Locate the cell with the specified text and output its [x, y] center coordinate. 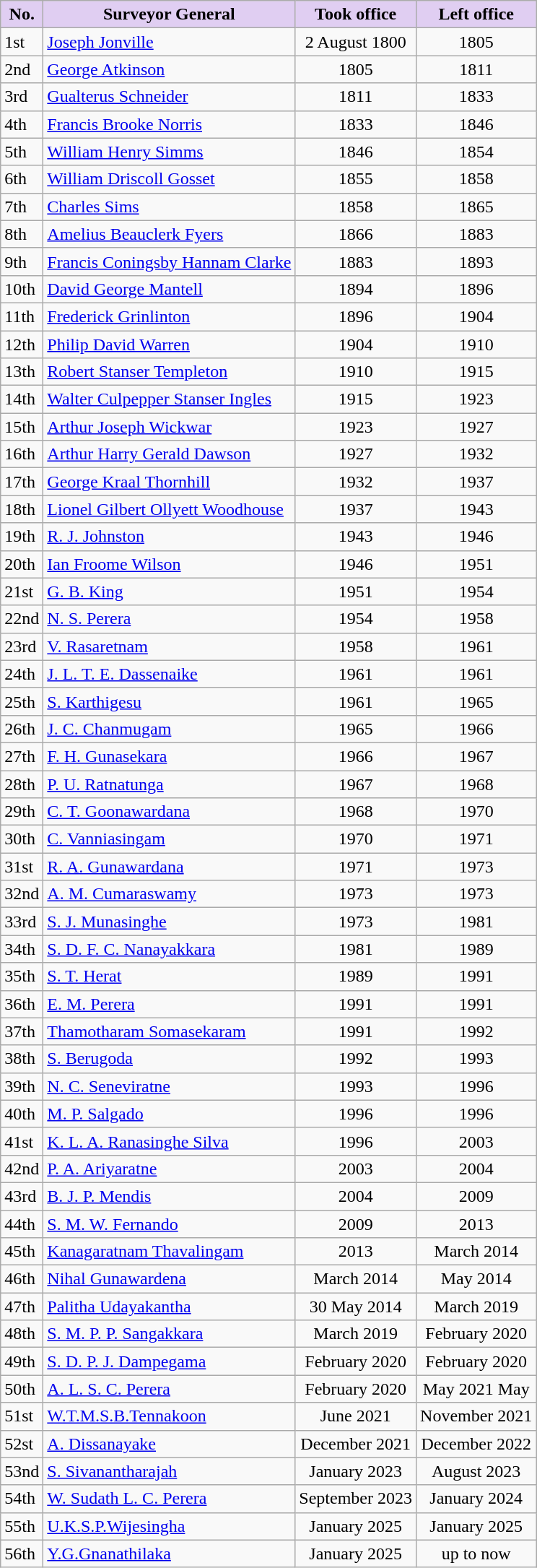
Francis Brooke Norris [169, 124]
Amelius Beauclerk Fyers [169, 234]
2 August 1800 [356, 42]
C. Vanniasingam [169, 839]
19th [22, 537]
Joseph Jonville [169, 42]
S. Sivanantharajah [169, 1471]
August 2023 [476, 1471]
4th [22, 124]
November 2021 [476, 1416]
Philip David Warren [169, 345]
5th [22, 152]
7th [22, 207]
U.K.S.P.Wijesingha [169, 1526]
R. A. Gunawardana [169, 867]
38th [22, 1059]
B. J. P. Mendis [169, 1196]
16th [22, 454]
W. Sudath L. C. Perera [169, 1499]
S. J. Munasinghe [169, 922]
35th [22, 976]
9th [22, 261]
N. C. Seneviratne [169, 1086]
33rd [22, 922]
Thamotharam Somasekaram [169, 1031]
S. D. F. C. Nanayakkara [169, 949]
May 2021 May [476, 1389]
May 2014 [476, 1279]
23rd [22, 646]
2nd [22, 69]
49th [22, 1361]
11th [22, 316]
P. A. Ariyaratne [169, 1169]
50th [22, 1389]
42nd [22, 1169]
Left office [476, 14]
27th [22, 756]
12th [22, 345]
Lionel Gilbert Ollyett Woodhouse [169, 509]
1893 [476, 261]
17th [22, 482]
Ian Froome Wilson [169, 564]
24th [22, 674]
53nd [22, 1471]
56th [22, 1554]
1865 [476, 207]
Arthur Joseph Wickwar [169, 427]
41st [22, 1141]
3rd [22, 97]
A. M. Cumaraswamy [169, 894]
51st [22, 1416]
S. Karthigesu [169, 701]
46th [22, 1279]
26th [22, 729]
29th [22, 812]
January 2024 [476, 1499]
S. M. W. Fernando [169, 1224]
S. M. P. P. Sangakkara [169, 1334]
E. M. Perera [169, 1004]
N. S. Perera [169, 619]
William Driscoll Gosset [169, 179]
Gualterus Schneider [169, 97]
A. L. S. C. Perera [169, 1389]
31st [22, 867]
Walter Culpepper Stanser Ingles [169, 399]
47th [22, 1307]
Surveyor General [169, 14]
1866 [356, 234]
43rd [22, 1196]
George Atkinson [169, 69]
30th [22, 839]
44th [22, 1224]
45th [22, 1252]
54th [22, 1499]
up to now [476, 1554]
1855 [356, 179]
S. T. Herat [169, 976]
Robert Stanser Templeton [169, 372]
Arthur Harry Gerald Dawson [169, 454]
21st [22, 592]
M. P. Salgado [169, 1114]
A. Dissanayake [169, 1444]
September 2023 [356, 1499]
December 2021 [356, 1444]
V. Rasaretnam [169, 646]
32nd [22, 894]
1894 [356, 289]
David George Mantell [169, 289]
William Henry Simms [169, 152]
8th [22, 234]
Nihal Gunawardena [169, 1279]
R. J. Johnston [169, 537]
14th [22, 399]
18th [22, 509]
6th [22, 179]
10th [22, 289]
1st [22, 42]
January 2023 [356, 1471]
28th [22, 784]
30 May 2014 [356, 1307]
25th [22, 701]
Kanagaratnam Thavalingam [169, 1252]
J. L. T. E. Dassenaike [169, 674]
13th [22, 372]
C. T. Goonawardana [169, 812]
37th [22, 1031]
Charles Sims [169, 207]
15th [22, 427]
40th [22, 1114]
Took office [356, 14]
W.T.M.S.B.Tennakoon [169, 1416]
Y.G.Gnanathilaka [169, 1554]
F. H. Gunasekara [169, 756]
December 2022 [476, 1444]
34th [22, 949]
June 2021 [356, 1416]
Francis Coningsby Hannam Clarke [169, 261]
No. [22, 14]
Palitha Udayakantha [169, 1307]
39th [22, 1086]
G. B. King [169, 592]
Frederick Grinlinton [169, 316]
20th [22, 564]
K. L. A. Ranasinghe Silva [169, 1141]
1854 [476, 152]
George Kraal Thornhill [169, 482]
P. U. Ratnatunga [169, 784]
J. C. Chanmugam [169, 729]
S. Berugoda [169, 1059]
55th [22, 1526]
22nd [22, 619]
52st [22, 1444]
36th [22, 1004]
48th [22, 1334]
S. D. P. J. Dampegama [169, 1361]
